From the cell containing the given text, extract its center point as (x, y) coordinate. 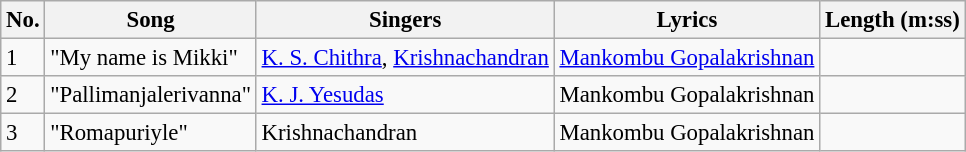
3 (23, 133)
2 (23, 95)
K. S. Chithra, Krishnachandran (405, 58)
"Pallimanjalerivanna" (150, 95)
"Romapuriyle" (150, 133)
K. J. Yesudas (405, 95)
Length (m:ss) (892, 20)
Song (150, 20)
"My name is Mikki" (150, 58)
1 (23, 58)
Singers (405, 20)
Lyrics (687, 20)
Krishnachandran (405, 133)
No. (23, 20)
